Search for the cell housing the specified text and yield its [x, y] center coordinate. 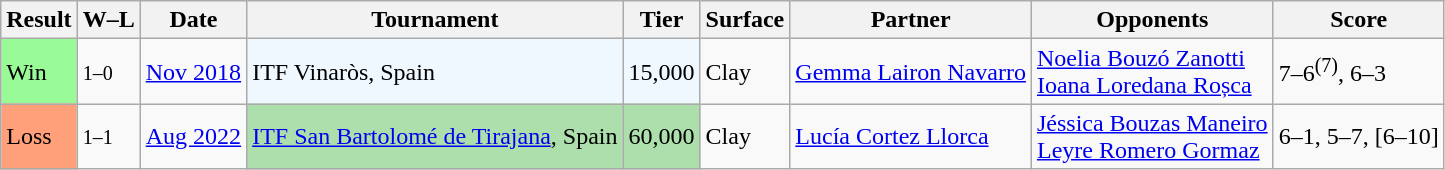
ITF San Bartolomé de Tirajana, Spain [435, 136]
Aug 2022 [193, 136]
7–6(7), 6–3 [1358, 72]
60,000 [662, 136]
W–L [108, 20]
Gemma Lairon Navarro [911, 72]
Partner [911, 20]
Lucía Cortez Llorca [911, 136]
Noelia Bouzó Zanotti Ioana Loredana Roșca [1152, 72]
Date [193, 20]
Result [39, 20]
Nov 2018 [193, 72]
Loss [39, 136]
15,000 [662, 72]
1–1 [108, 136]
1–0 [108, 72]
ITF Vinaròs, Spain [435, 72]
Opponents [1152, 20]
Tier [662, 20]
Tournament [435, 20]
Score [1358, 20]
Jéssica Bouzas Maneiro Leyre Romero Gormaz [1152, 136]
6–1, 5–7, [6–10] [1358, 136]
Surface [745, 20]
Win [39, 72]
